Provide the [x, y] coordinate of the cell's center where the given text is located.  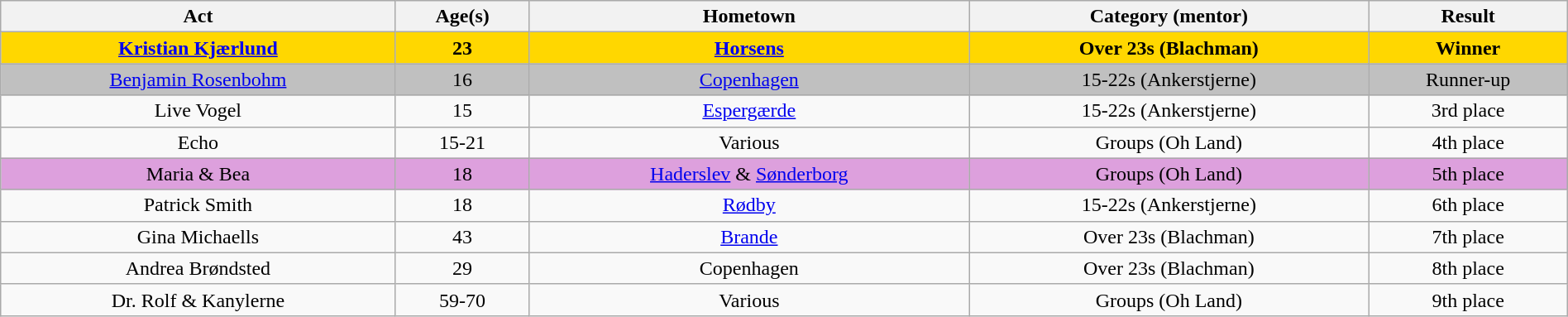
Winner [1468, 48]
5th place [1468, 174]
59-70 [462, 300]
Brande [749, 237]
15 [462, 111]
Hometown [749, 17]
43 [462, 237]
Category (mentor) [1169, 17]
Age(s) [462, 17]
29 [462, 268]
Gina Michaells [198, 237]
6th place [1468, 205]
Echo [198, 142]
Horsens [749, 48]
Benjamin Rosenbohm [198, 79]
Espergærde [749, 111]
9th place [1468, 300]
8th place [1468, 268]
Rødby [749, 205]
Dr. Rolf & Kanylerne [198, 300]
Maria & Bea [198, 174]
16 [462, 79]
3rd place [1468, 111]
Result [1468, 17]
15-21 [462, 142]
Andrea Brøndsted [198, 268]
4th place [1468, 142]
Runner-up [1468, 79]
Kristian Kjærlund [198, 48]
Live Vogel [198, 111]
Act [198, 17]
23 [462, 48]
Haderslev & Sønderborg [749, 174]
Patrick Smith [198, 205]
7th place [1468, 237]
